Identify which cell holds the provided text, then report its [X, Y] central coordinate. 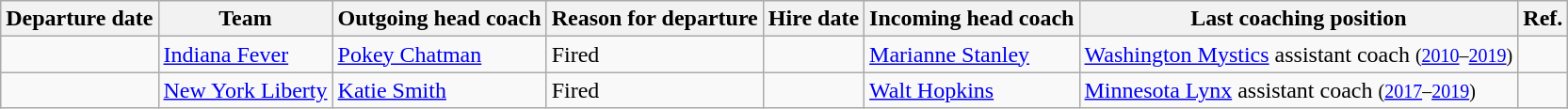
Reason for departure [655, 19]
Minnesota Lynx assistant coach (2017–2019) [1299, 90]
Team [245, 19]
New York Liberty [245, 90]
Walt Hopkins [972, 90]
Last coaching position [1299, 19]
Indiana Fever [245, 54]
Outgoing head coach [439, 19]
Pokey Chatman [439, 54]
Katie Smith [439, 90]
Washington Mystics assistant coach (2010–2019) [1299, 54]
Marianne Stanley [972, 54]
Incoming head coach [972, 19]
Departure date [79, 19]
Hire date [814, 19]
Ref. [1543, 19]
